Determine the [X, Y] coordinate at the center of the cell enclosing the given text.  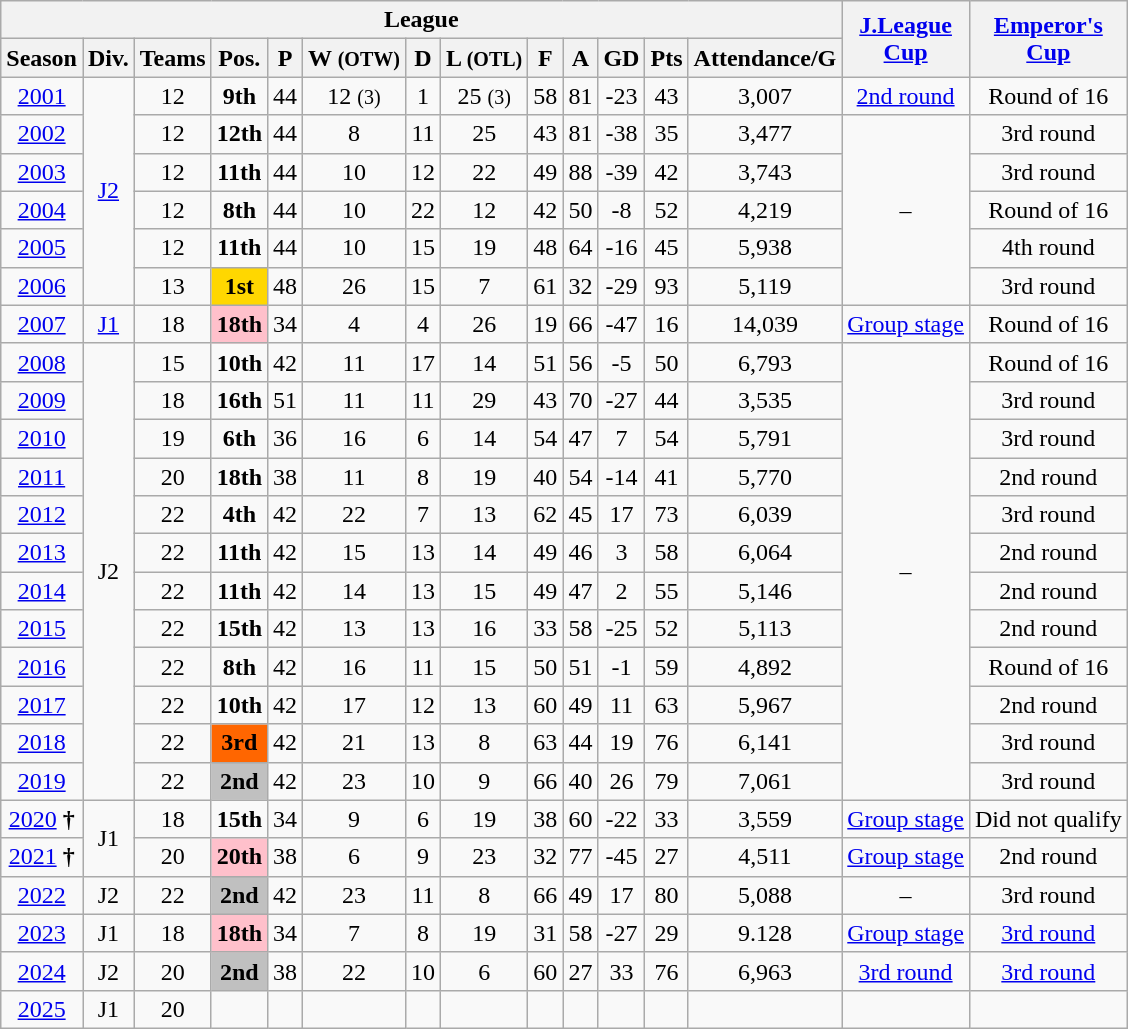
-23 [622, 96]
-22 [622, 819]
-39 [622, 172]
79 [666, 781]
3,007 [765, 96]
-25 [622, 629]
93 [666, 286]
9th [239, 96]
12th [239, 134]
36 [286, 438]
4th round [1048, 248]
6th [239, 438]
59 [666, 667]
2005 [42, 248]
D [422, 58]
16th [239, 400]
-47 [622, 324]
25 [484, 134]
L (OTL) [484, 58]
-38 [622, 134]
-16 [622, 248]
2021 † [42, 857]
5,770 [765, 477]
2011 [42, 477]
70 [580, 400]
3,743 [765, 172]
Div. [108, 58]
3,559 [765, 819]
2020 † [42, 819]
Pos. [239, 58]
9.128 [765, 933]
6,963 [765, 971]
7,061 [765, 781]
6,793 [765, 362]
1 [422, 96]
Teams [172, 58]
2015 [42, 629]
61 [546, 286]
35 [666, 134]
2013 [42, 553]
20th [239, 857]
2016 [42, 667]
-45 [622, 857]
1st [239, 286]
3 [622, 553]
31 [546, 933]
F [546, 58]
5,113 [765, 629]
5,088 [765, 895]
41 [666, 477]
2023 [42, 933]
12 (3) [354, 96]
5,119 [765, 286]
62 [546, 515]
4,892 [765, 667]
5,967 [765, 705]
21 [354, 743]
Did not qualify [1048, 819]
80 [666, 895]
-29 [622, 286]
2003 [42, 172]
3,535 [765, 400]
-1 [622, 667]
2010 [42, 438]
2001 [42, 96]
A [580, 58]
5,938 [765, 248]
-14 [622, 477]
4,511 [765, 857]
6,064 [765, 553]
46 [580, 553]
2012 [42, 515]
4,219 [765, 210]
-5 [622, 362]
5,146 [765, 591]
W (OTW) [354, 58]
3,477 [765, 134]
2019 [42, 781]
2007 [42, 324]
Pts [666, 58]
2004 [42, 210]
GD [622, 58]
2014 [42, 591]
League [422, 20]
56 [580, 362]
2017 [42, 705]
6,141 [765, 743]
5,791 [765, 438]
2008 [42, 362]
73 [666, 515]
88 [580, 172]
2009 [42, 400]
4th [239, 515]
6,039 [765, 515]
P [286, 58]
2018 [42, 743]
-8 [622, 210]
2006 [42, 286]
64 [580, 248]
2 [622, 591]
2024 [42, 971]
25 (3) [484, 96]
Emperor'sCup [1048, 39]
2022 [42, 895]
2002 [42, 134]
14,039 [765, 324]
55 [666, 591]
77 [580, 857]
3rd [239, 743]
Season [42, 58]
J.LeagueCup [906, 39]
2025 [42, 1009]
Attendance/G [765, 58]
